Return the (x, y) coordinate for the center point of the cell that contains the specified text.  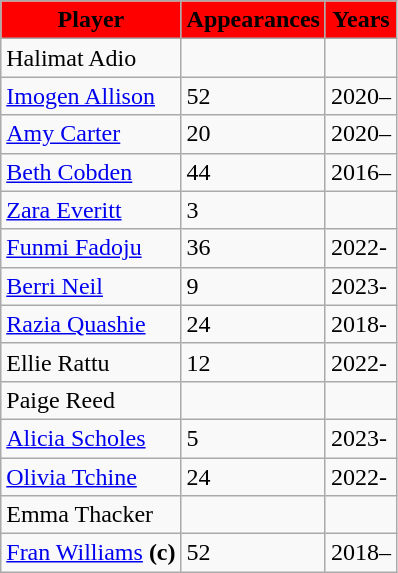
2016– (360, 172)
Berri Neil (91, 286)
5 (253, 438)
36 (253, 248)
Ellie Rattu (91, 362)
Appearances (253, 20)
44 (253, 172)
Years (360, 20)
Beth Cobden (91, 172)
Zara Everitt (91, 210)
20 (253, 134)
3 (253, 210)
Alicia Scholes (91, 438)
2018- (360, 324)
12 (253, 362)
Imogen Allison (91, 96)
Emma Thacker (91, 515)
Halimat Adio (91, 58)
Olivia Tchine (91, 477)
2018– (360, 553)
9 (253, 286)
Player (91, 20)
Funmi Fadoju (91, 248)
Fran Williams (c) (91, 553)
Paige Reed (91, 400)
Razia Quashie (91, 324)
Amy Carter (91, 134)
